Capture the cell that displays the provided text and extract its (x, y) central coordinate. 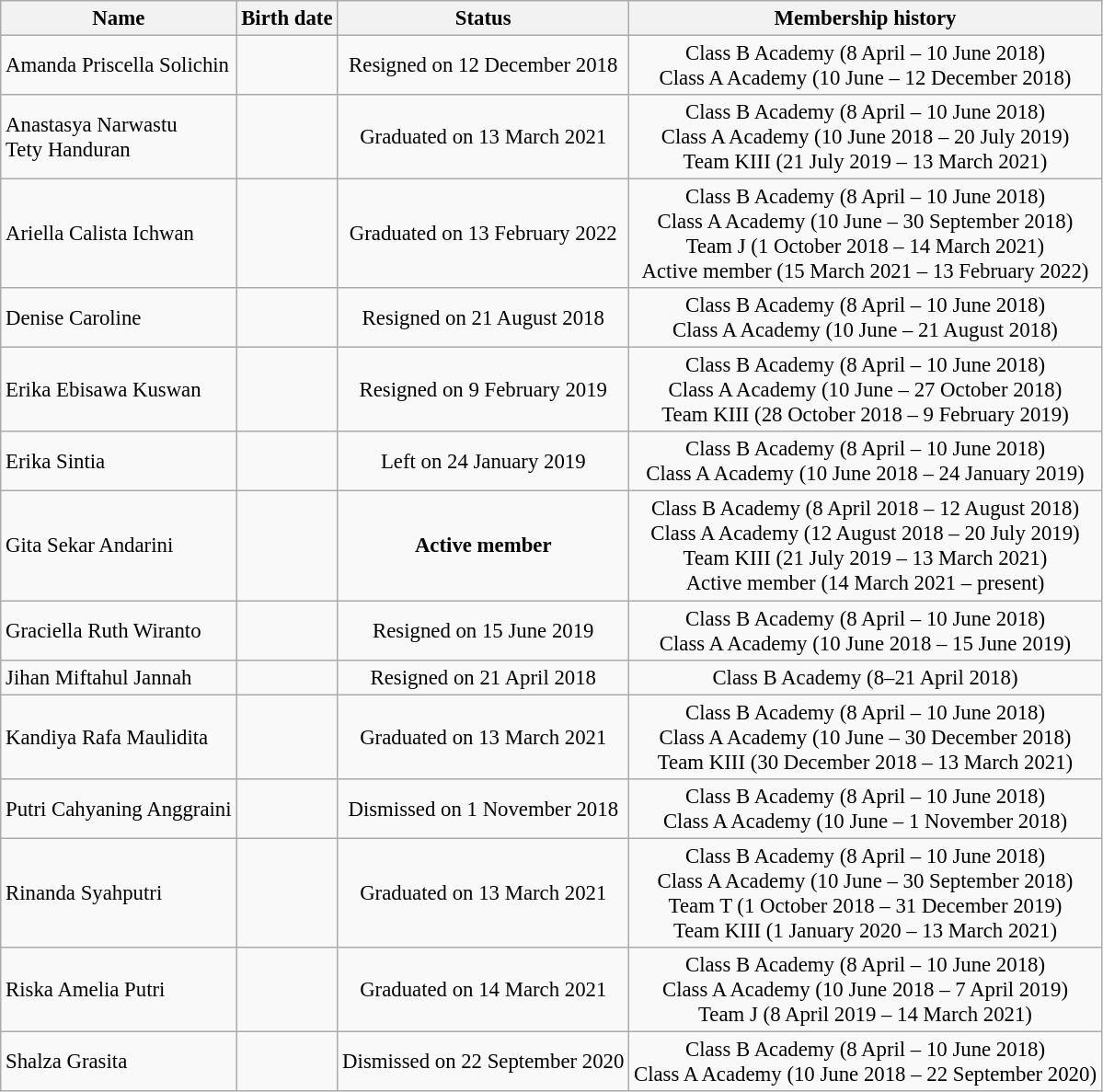
Membership history (866, 18)
Resigned on 21 April 2018 (484, 677)
Erika Ebisawa Kuswan (119, 390)
Graduated on 13 February 2022 (484, 234)
Resigned on 15 June 2019 (484, 631)
Dismissed on 22 September 2020 (484, 1062)
Riska Amelia Putri (119, 990)
Denise Caroline (119, 318)
Amanda Priscella Solichin (119, 66)
Resigned on 12 December 2018 (484, 66)
Shalza Grasita (119, 1062)
Left on 24 January 2019 (484, 462)
Dismissed on 1 November 2018 (484, 808)
Status (484, 18)
Resigned on 21 August 2018 (484, 318)
Rinanda Syahputri (119, 892)
Birth date (287, 18)
Resigned on 9 February 2019 (484, 390)
Anastasya NarwastuTety Handuran (119, 137)
Kandiya Rafa Maulidita (119, 737)
Class B Academy (8 April – 10 June 2018)Class A Academy (10 June – 21 August 2018) (866, 318)
Class B Academy (8 April – 10 June 2018)Class A Academy (10 June – 12 December 2018) (866, 66)
Graduated on 14 March 2021 (484, 990)
Class B Academy (8 April – 10 June 2018)Class A Academy (10 June – 27 October 2018)Team KIII (28 October 2018 – 9 February 2019) (866, 390)
Name (119, 18)
Class B Academy (8–21 April 2018) (866, 677)
Ariella Calista Ichwan (119, 234)
Class B Academy (8 April – 10 June 2018)Class A Academy (10 June – 30 December 2018)Team KIII (30 December 2018 – 13 March 2021) (866, 737)
Class B Academy (8 April – 10 June 2018)Class A Academy (10 June 2018 – 24 January 2019) (866, 462)
Erika Sintia (119, 462)
Putri Cahyaning Anggraini (119, 808)
Active member (484, 546)
Class B Academy (8 April – 10 June 2018)Class A Academy (10 June 2018 – 7 April 2019)Team J (8 April 2019 – 14 March 2021) (866, 990)
Class B Academy (8 April – 10 June 2018)Class A Academy (10 June 2018 – 22 September 2020) (866, 1062)
Jihan Miftahul Jannah (119, 677)
Class B Academy (8 April – 10 June 2018)Class A Academy (10 June 2018 – 20 July 2019)Team KIII (21 July 2019 – 13 March 2021) (866, 137)
Class B Academy (8 April – 10 June 2018)Class A Academy (10 June – 1 November 2018) (866, 808)
Gita Sekar Andarini (119, 546)
Graciella Ruth Wiranto (119, 631)
Class B Academy (8 April – 10 June 2018)Class A Academy (10 June 2018 – 15 June 2019) (866, 631)
